Detect which cell encompasses the target text, then output its (X, Y) center coordinate. 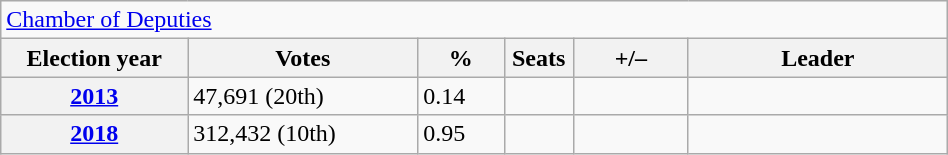
% (461, 58)
Votes (303, 58)
312,432 (10th) (303, 134)
Chamber of Deputies (474, 20)
2013 (94, 96)
Seats (538, 58)
Election year (94, 58)
+/– (630, 58)
0.14 (461, 96)
47,691 (20th) (303, 96)
2018 (94, 134)
Leader (818, 58)
0.95 (461, 134)
